Capture the cell that displays the provided text and extract its [X, Y] central coordinate. 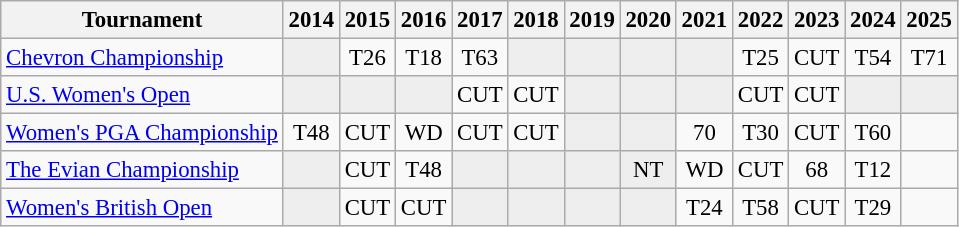
2025 [929, 20]
68 [817, 170]
T12 [873, 170]
T18 [424, 58]
2016 [424, 20]
T29 [873, 208]
T25 [760, 58]
2019 [592, 20]
2017 [480, 20]
NT [648, 170]
T63 [480, 58]
Tournament [142, 20]
2020 [648, 20]
The Evian Championship [142, 170]
2014 [311, 20]
2018 [536, 20]
2024 [873, 20]
2021 [704, 20]
U.S. Women's Open [142, 95]
2015 [367, 20]
T71 [929, 58]
T60 [873, 133]
Chevron Championship [142, 58]
Women's PGA Championship [142, 133]
70 [704, 133]
2022 [760, 20]
Women's British Open [142, 208]
T58 [760, 208]
T30 [760, 133]
T24 [704, 208]
T54 [873, 58]
T26 [367, 58]
2023 [817, 20]
